Provide the (X, Y) coordinate of the cell's center where the given text is located.  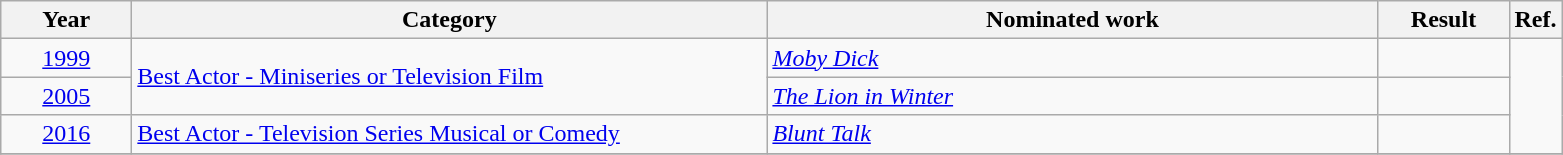
Category (450, 20)
Year (66, 20)
1999 (66, 58)
Result (1444, 20)
The Lion in Winter (1072, 96)
2005 (66, 96)
Moby Dick (1072, 58)
Ref. (1536, 20)
Best Actor - Television Series Musical or Comedy (450, 134)
2016 (66, 134)
Blunt Talk (1072, 134)
Nominated work (1072, 20)
Best Actor - Miniseries or Television Film (450, 77)
